Scan for the cell matching the given text and deliver its [x, y] coordinate at center. 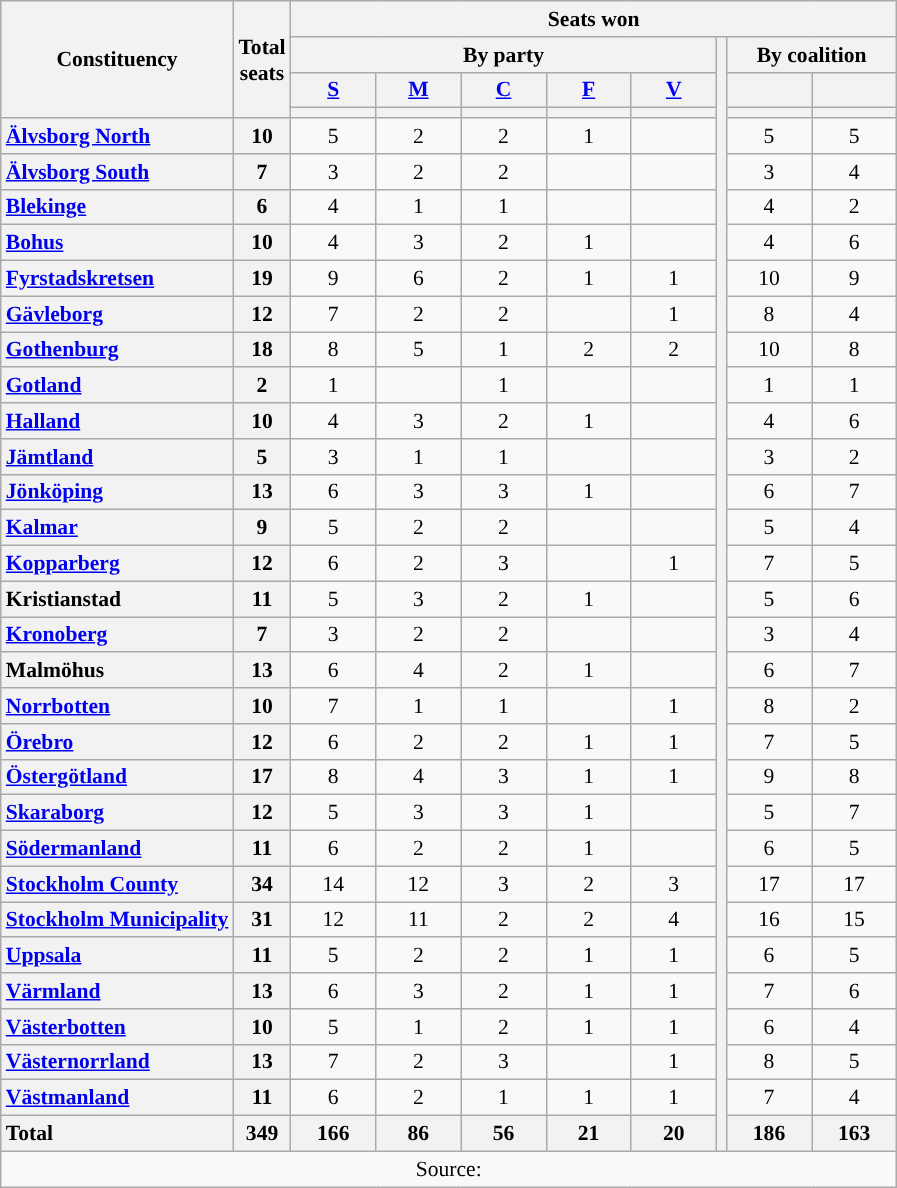
Bohus [118, 243]
Halland [118, 421]
16 [768, 920]
Gotland [118, 386]
Norrbotten [118, 706]
Kopparberg [118, 564]
163 [854, 1134]
Älvsborg North [118, 136]
21 [588, 1134]
14 [334, 884]
Stockholm Municipality [118, 920]
15 [854, 920]
Västmanland [118, 1098]
349 [262, 1134]
By coalition [811, 55]
Stockholm County [118, 884]
31 [262, 920]
Seats won [594, 19]
By party [504, 55]
Constituency [118, 60]
Source: [449, 1169]
Fyrstadskretsen [118, 279]
Västernorrland [118, 1062]
V [674, 90]
166 [334, 1134]
Jämtland [118, 457]
56 [504, 1134]
S [334, 90]
Södermanland [118, 849]
Blekinge [118, 207]
20 [674, 1134]
Malmöhus [118, 671]
Värmland [118, 991]
Älvsborg South [118, 172]
Kalmar [118, 528]
Uppsala [118, 956]
Östergötland [118, 777]
M [418, 90]
19 [262, 279]
Gothenburg [118, 350]
34 [262, 884]
C [504, 90]
F [588, 90]
Kristianstad [118, 599]
186 [768, 1134]
Jönköping [118, 492]
86 [418, 1134]
Totalseats [262, 60]
Örebro [118, 742]
18 [262, 350]
Gävleborg [118, 314]
Västerbotten [118, 1027]
Kronoberg [118, 635]
Skaraborg [118, 813]
Total [118, 1134]
